Find where the given text appears and provide that cell's center as [X, Y] coordinate. 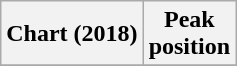
Chart (2018) [72, 34]
Peakposition [189, 34]
